Determine the (X, Y) coordinate at the center of the cell enclosing the given text.  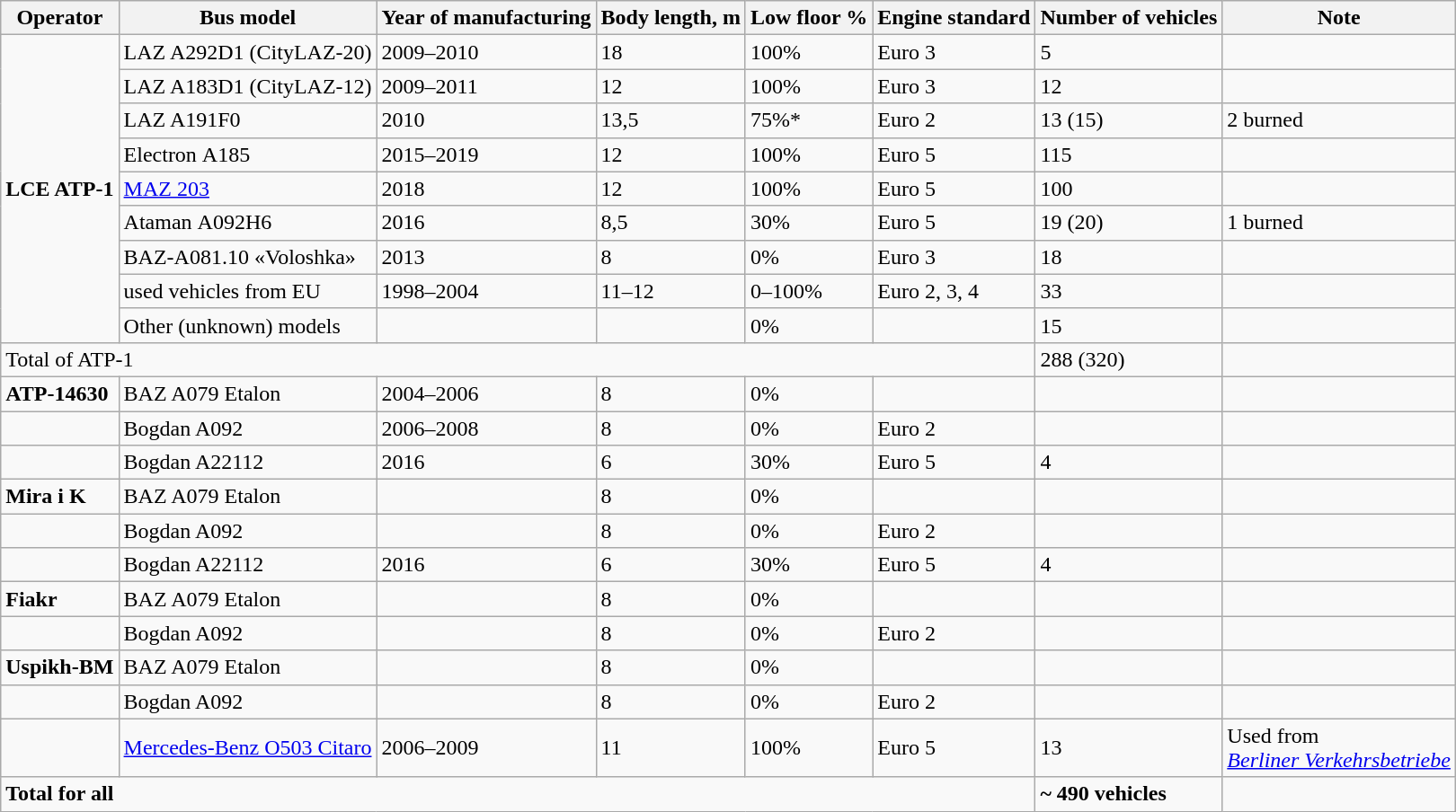
Fiakr (59, 599)
115 (1129, 154)
Uspikh-BM (59, 667)
LAZ A292D1 (CityLAZ-20) (248, 52)
Other (unknown) models (248, 325)
100 (1129, 189)
Used fromBerliner Verkehrsbetriebe (1339, 747)
Total of ATP-1 (518, 359)
Total for all (518, 794)
33 (1129, 291)
Ataman А092H6 (248, 223)
8,5 (670, 223)
2018 (486, 189)
Euro 2, 3, 4 (954, 291)
Note (1339, 18)
75%* (809, 120)
used vehicles from EU (248, 291)
Number of vehicles (1129, 18)
2010 (486, 120)
Body length, m (670, 18)
~ 490 vehicles (1129, 794)
15 (1129, 325)
2004–2006 (486, 393)
LCE ATP-1 (59, 189)
288 (320) (1129, 359)
2015–2019 (486, 154)
11–12 (670, 291)
1998–2004 (486, 291)
LAZ A191F0 (248, 120)
0–100% (809, 291)
ATP-14630 (59, 393)
13 (1129, 747)
2006–2009 (486, 747)
19 (20) (1129, 223)
Engine standard (954, 18)
2 burned (1339, 120)
Electron А185 (248, 154)
2009–2010 (486, 52)
Year of manufacturing (486, 18)
BAZ-А081.10 «Voloshka» (248, 257)
MAZ 203 (248, 189)
Mira i K (59, 497)
Low floor % (809, 18)
2013 (486, 257)
Operator (59, 18)
Bus model (248, 18)
13 (15) (1129, 120)
LAZ A183D1 (CityLAZ-12) (248, 86)
13,5 (670, 120)
2009–2011 (486, 86)
Mercedes-Benz O503 Citaro (248, 747)
2006–2008 (486, 428)
1 burned (1339, 223)
11 (670, 747)
5 (1129, 52)
